Extract the (X, Y) coordinate from the center of the cell holding the provided text.  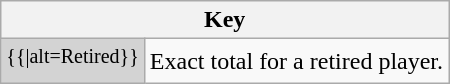
Key (225, 20)
Exact total for a retired player. (296, 62)
{{|alt=Retired}} (73, 62)
